For the text-containing cell, return its midpoint in [x, y] coordinate format. 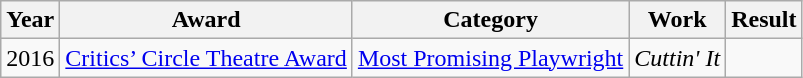
Award [206, 20]
Year [30, 20]
Critics’ Circle Theatre Award [206, 58]
Category [490, 20]
Most Promising Playwright [490, 58]
Result [764, 20]
2016 [30, 58]
Work [678, 20]
Cuttin' It [678, 58]
